Find where the given text appears and provide that cell's center as (X, Y) coordinate. 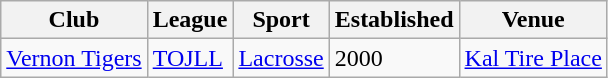
Established (394, 20)
Sport (281, 20)
Venue (533, 20)
Club (74, 20)
Lacrosse (281, 58)
League (190, 20)
TOJLL (190, 58)
Kal Tire Place (533, 58)
Vernon Tigers (74, 58)
2000 (394, 58)
